Scan for the cell matching the given text and deliver its (x, y) coordinate at center. 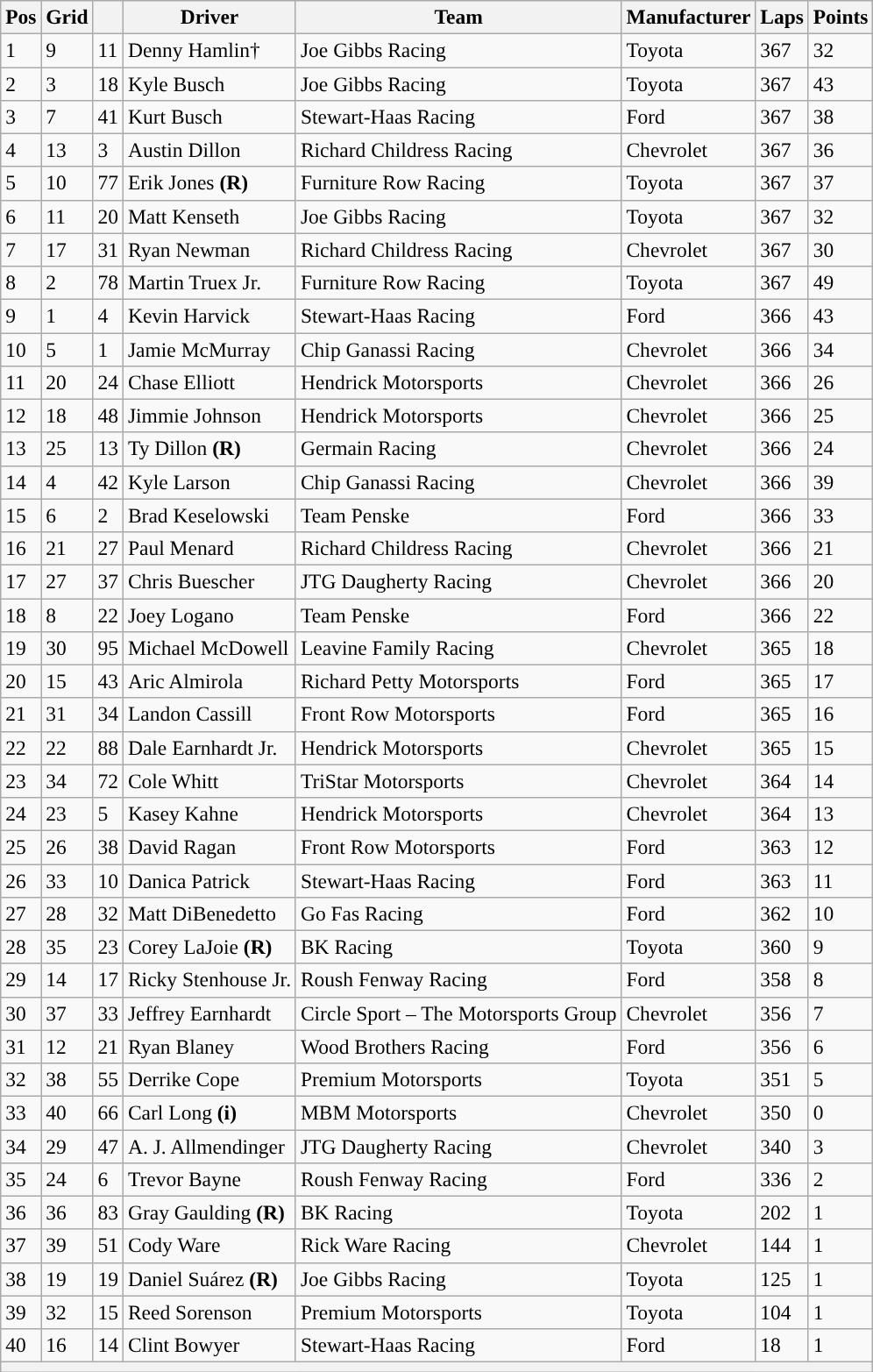
Ryan Blaney (209, 1047)
Manufacturer (689, 17)
Jimmie Johnson (209, 416)
66 (108, 1113)
Clint Bowyer (209, 1345)
144 (782, 1246)
42 (108, 482)
83 (108, 1212)
0 (841, 1113)
Matt DiBenedetto (209, 913)
Reed Sorenson (209, 1312)
336 (782, 1179)
Kevin Harvick (209, 316)
Joey Logano (209, 615)
48 (108, 416)
David Ragan (209, 847)
Go Fas Racing (458, 913)
Gray Gaulding (R) (209, 1212)
Pos (21, 17)
49 (841, 282)
Rick Ware Racing (458, 1246)
95 (108, 648)
Germain Racing (458, 449)
Ricky Stenhouse Jr. (209, 980)
47 (108, 1146)
72 (108, 781)
Aric Almirola (209, 681)
Kasey Kahne (209, 814)
Derrike Cope (209, 1079)
Leavine Family Racing (458, 648)
350 (782, 1113)
Kurt Busch (209, 117)
Corey LaJoie (R) (209, 947)
Michael McDowell (209, 648)
Chris Buescher (209, 581)
MBM Motorsports (458, 1113)
125 (782, 1279)
Cole Whitt (209, 781)
362 (782, 913)
Brad Keselowski (209, 515)
Cody Ware (209, 1246)
Carl Long (i) (209, 1113)
Ryan Newman (209, 250)
Points (841, 17)
Matt Kenseth (209, 217)
Ty Dillon (R) (209, 449)
Landon Cassill (209, 714)
Richard Petty Motorsports (458, 681)
88 (108, 748)
41 (108, 117)
Jeffrey Earnhardt (209, 1013)
Kyle Larson (209, 482)
TriStar Motorsports (458, 781)
Erik Jones (R) (209, 183)
Jamie McMurray (209, 349)
Driver (209, 17)
55 (108, 1079)
Paul Menard (209, 548)
Dale Earnhardt Jr. (209, 748)
Martin Truex Jr. (209, 282)
Kyle Busch (209, 83)
Team (458, 17)
Grid (67, 17)
Austin Dillon (209, 150)
51 (108, 1246)
Wood Brothers Racing (458, 1047)
Danica Patrick (209, 880)
Trevor Bayne (209, 1179)
202 (782, 1212)
Daniel Suárez (R) (209, 1279)
104 (782, 1312)
77 (108, 183)
358 (782, 980)
351 (782, 1079)
340 (782, 1146)
Circle Sport – The Motorsports Group (458, 1013)
360 (782, 947)
78 (108, 282)
Denny Hamlin† (209, 50)
Laps (782, 17)
Chase Elliott (209, 382)
A. J. Allmendinger (209, 1146)
